For the text-containing cell, return its midpoint in [X, Y] coordinate format. 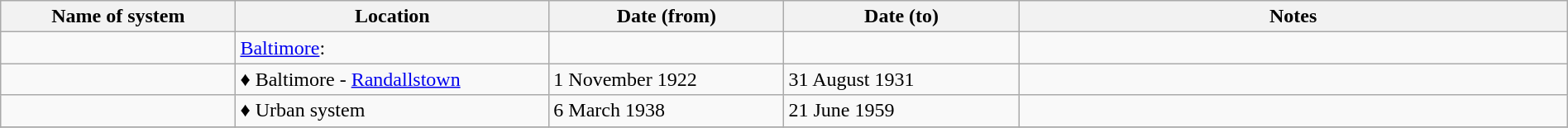
Date (from) [667, 17]
Notes [1293, 17]
21 June 1959 [901, 111]
Date (to) [901, 17]
31 August 1931 [901, 79]
6 March 1938 [667, 111]
♦ Baltimore - Randallstown [392, 79]
♦ Urban system [392, 111]
1 November 1922 [667, 79]
Baltimore: [392, 48]
Location [392, 17]
Name of system [118, 17]
